Find where the given text appears and provide that cell's center as [X, Y] coordinate. 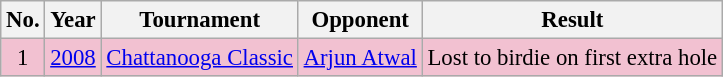
Arjun Atwal [360, 58]
Result [572, 20]
Opponent [360, 20]
Chattanooga Classic [200, 58]
No. [23, 20]
Year [73, 20]
Lost to birdie on first extra hole [572, 58]
1 [23, 58]
Tournament [200, 20]
2008 [73, 58]
